Pinpoint the cell where the given text exists, returning its [x, y] midpoint coordinate. 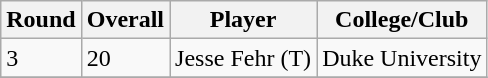
Jesse Fehr (T) [244, 58]
College/Club [402, 20]
3 [41, 58]
Overall [125, 20]
Duke University [402, 58]
20 [125, 58]
Round [41, 20]
Player [244, 20]
